Find where the given text appears and provide that cell's center as (x, y) coordinate. 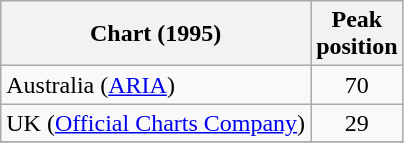
Chart (1995) (156, 34)
UK (Official Charts Company) (156, 123)
Australia (ARIA) (156, 85)
70 (357, 85)
Peakposition (357, 34)
29 (357, 123)
